Locate the cell with the specified text and output its [x, y] center coordinate. 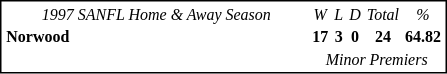
24 [382, 37]
L [339, 14]
17 [320, 37]
Total [382, 14]
Minor Premiers [377, 60]
Norwood [156, 37]
0 [356, 37]
3 [339, 37]
D [356, 14]
% [424, 14]
64.82 [424, 37]
W [320, 14]
1997 SANFL Home & Away Season [156, 14]
